Pinpoint the cell where the given text exists, returning its [X, Y] midpoint coordinate. 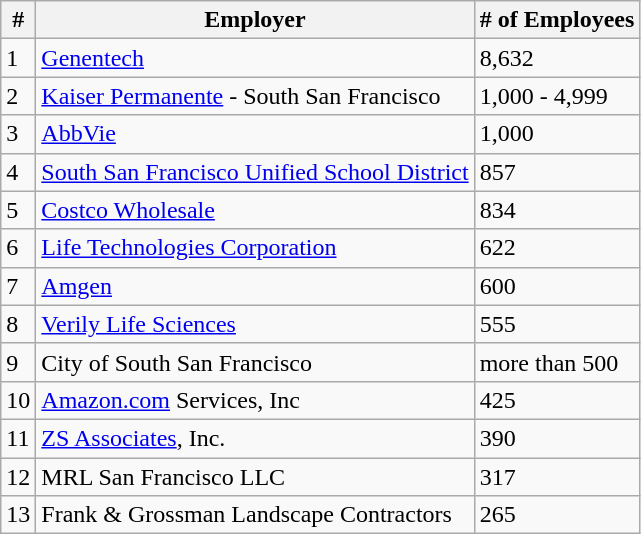
390 [557, 438]
2 [18, 96]
ZS Associates, Inc. [255, 438]
857 [557, 172]
13 [18, 515]
# of Employees [557, 20]
Amgen [255, 286]
more than 500 [557, 362]
Kaiser Permanente - South San Francisco [255, 96]
5 [18, 210]
Genentech [255, 58]
MRL San Francisco LLC [255, 477]
Amazon.com Services, Inc [255, 400]
10 [18, 400]
Verily Life Sciences [255, 324]
425 [557, 400]
11 [18, 438]
# [18, 20]
7 [18, 286]
4 [18, 172]
265 [557, 515]
City of South San Francisco [255, 362]
12 [18, 477]
6 [18, 248]
834 [557, 210]
622 [557, 248]
317 [557, 477]
Employer [255, 20]
8,632 [557, 58]
8 [18, 324]
AbbVie [255, 134]
South San Francisco Unified School District [255, 172]
Costco Wholesale [255, 210]
1,000 - 4,999 [557, 96]
600 [557, 286]
Frank & Grossman Landscape Contractors [255, 515]
555 [557, 324]
3 [18, 134]
Life Technologies Corporation [255, 248]
1,000 [557, 134]
1 [18, 58]
9 [18, 362]
